Capture the cell that displays the provided text and extract its (x, y) central coordinate. 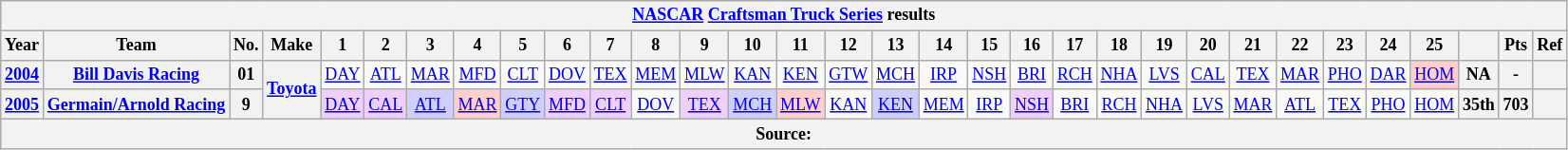
Toyota (292, 89)
- (1516, 74)
25 (1435, 46)
20 (1207, 46)
18 (1119, 46)
13 (896, 46)
Pts (1516, 46)
22 (1300, 46)
703 (1516, 104)
Bill Davis Racing (136, 74)
8 (656, 46)
Team (136, 46)
21 (1253, 46)
11 (801, 46)
4 (477, 46)
1 (343, 46)
12 (849, 46)
2005 (23, 104)
Ref (1550, 46)
Germain/Arnold Racing (136, 104)
17 (1074, 46)
16 (1033, 46)
Source: (784, 133)
19 (1165, 46)
Make (292, 46)
23 (1344, 46)
35th (1479, 104)
01 (247, 74)
No. (247, 46)
NASCAR Craftsman Truck Series results (784, 15)
5 (523, 46)
15 (989, 46)
2004 (23, 74)
6 (568, 46)
DAR (1388, 74)
10 (753, 46)
Year (23, 46)
14 (943, 46)
2 (385, 46)
24 (1388, 46)
7 (610, 46)
3 (431, 46)
GTW (849, 74)
NA (1479, 74)
GTY (523, 104)
